Find where the given text appears and provide that cell's center as (x, y) coordinate. 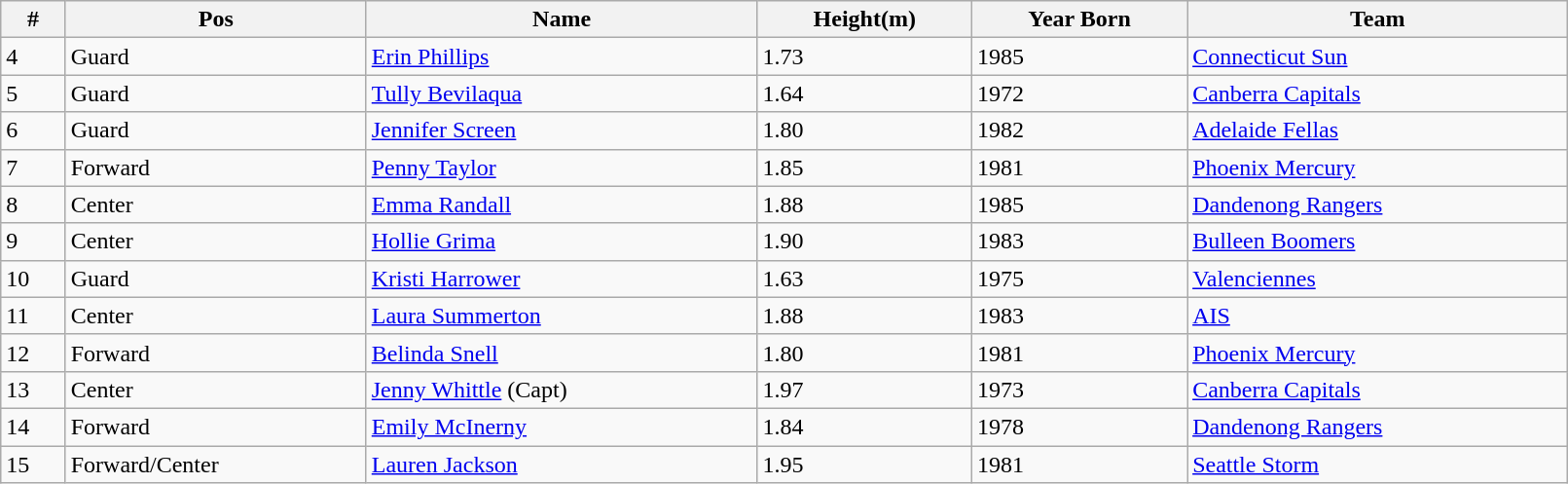
Team (1378, 19)
14 (33, 427)
7 (33, 168)
10 (33, 279)
15 (33, 465)
Adelaide Fellas (1378, 130)
1.97 (864, 390)
6 (33, 130)
Erin Phillips (562, 56)
1.84 (864, 427)
9 (33, 242)
Valenciennes (1378, 279)
Jenny Whittle (Capt) (562, 390)
AIS (1378, 316)
Year Born (1080, 19)
13 (33, 390)
Seattle Storm (1378, 465)
Bulleen Boomers (1378, 242)
Connecticut Sun (1378, 56)
Forward/Center (216, 465)
1.73 (864, 56)
11 (33, 316)
Height(m) (864, 19)
Tully Bevilaqua (562, 93)
Belinda Snell (562, 353)
1.95 (864, 465)
Laura Summerton (562, 316)
1.64 (864, 93)
Hollie Grima (562, 242)
1982 (1080, 130)
Pos (216, 19)
Penny Taylor (562, 168)
8 (33, 205)
5 (33, 93)
Emily McInerny (562, 427)
1.63 (864, 279)
Emma Randall (562, 205)
1975 (1080, 279)
# (33, 19)
Name (562, 19)
12 (33, 353)
Kristi Harrower (562, 279)
1973 (1080, 390)
1.85 (864, 168)
1978 (1080, 427)
Lauren Jackson (562, 465)
1.90 (864, 242)
1972 (1080, 93)
Jennifer Screen (562, 130)
4 (33, 56)
